Search for the cell housing the specified text and yield its (X, Y) center coordinate. 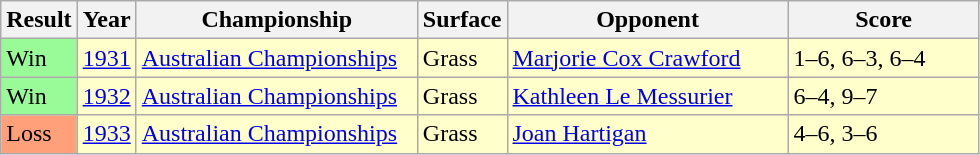
Opponent (648, 20)
Loss (39, 134)
Kathleen Le Messurier (648, 96)
4–6, 3–6 (884, 134)
1–6, 6–3, 6–4 (884, 58)
Marjorie Cox Crawford (648, 58)
Year (106, 20)
1931 (106, 58)
Championship (276, 20)
Result (39, 20)
Score (884, 20)
1933 (106, 134)
Joan Hartigan (648, 134)
6–4, 9–7 (884, 96)
1932 (106, 96)
Surface (462, 20)
